Identify which cell holds the provided text, then report its [X, Y] central coordinate. 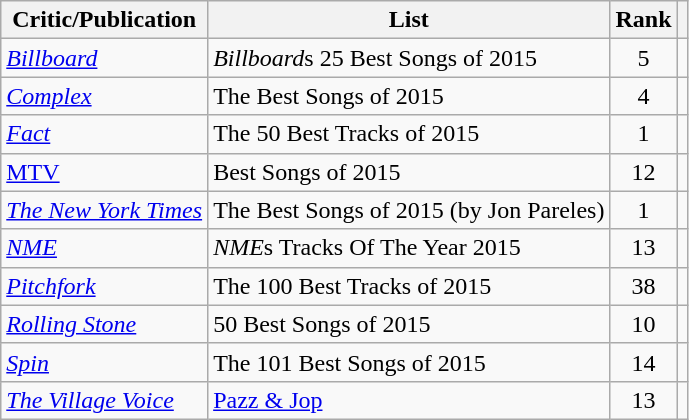
The 100 Best Tracks of 2015 [409, 286]
MTV [104, 172]
Fact [104, 134]
Pitchfork [104, 286]
Rank [644, 20]
38 [644, 286]
NMEs Tracks Of The Year 2015 [409, 248]
14 [644, 362]
Rolling Stone [104, 324]
Pazz & Jop [409, 400]
The Best Songs of 2015 (by Jon Pareles) [409, 210]
The 50 Best Tracks of 2015 [409, 134]
Billboards 25 Best Songs of 2015 [409, 58]
Critic/Publication [104, 20]
50 Best Songs of 2015 [409, 324]
Billboard [104, 58]
Best Songs of 2015 [409, 172]
List [409, 20]
The Best Songs of 2015 [409, 96]
Complex [104, 96]
The New York Times [104, 210]
4 [644, 96]
NME [104, 248]
Spin [104, 362]
The Village Voice [104, 400]
The 101 Best Songs of 2015 [409, 362]
5 [644, 58]
10 [644, 324]
12 [644, 172]
